Provide the (X, Y) coordinate of the cell's center where the given text is located.  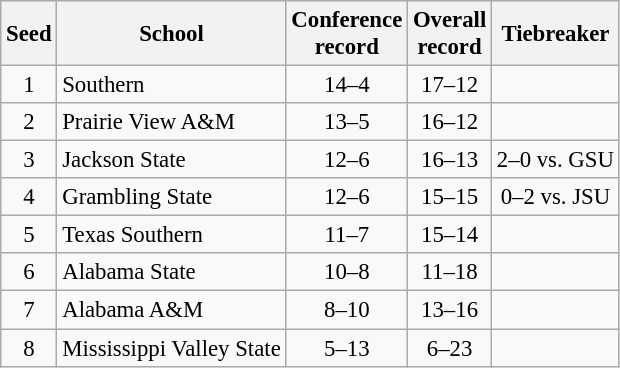
Grambling State (172, 197)
Mississippi Valley State (172, 348)
5 (29, 235)
7 (29, 310)
8 (29, 348)
8–10 (347, 310)
School (172, 34)
3 (29, 160)
Jackson State (172, 160)
Prairie View A&M (172, 122)
13–16 (450, 310)
17–12 (450, 85)
0–2 vs. JSU (556, 197)
16–13 (450, 160)
11–18 (450, 273)
6–23 (450, 348)
Alabama A&M (172, 310)
Alabama State (172, 273)
2–0 vs. GSU (556, 160)
14–4 (347, 85)
Conferencerecord (347, 34)
Tiebreaker (556, 34)
1 (29, 85)
16–12 (450, 122)
15–15 (450, 197)
4 (29, 197)
Southern (172, 85)
15–14 (450, 235)
2 (29, 122)
5–13 (347, 348)
13–5 (347, 122)
11–7 (347, 235)
Seed (29, 34)
10–8 (347, 273)
Overallrecord (450, 34)
Texas Southern (172, 235)
6 (29, 273)
